Output the (x, y) coordinate of the center of the cell containing the given text.  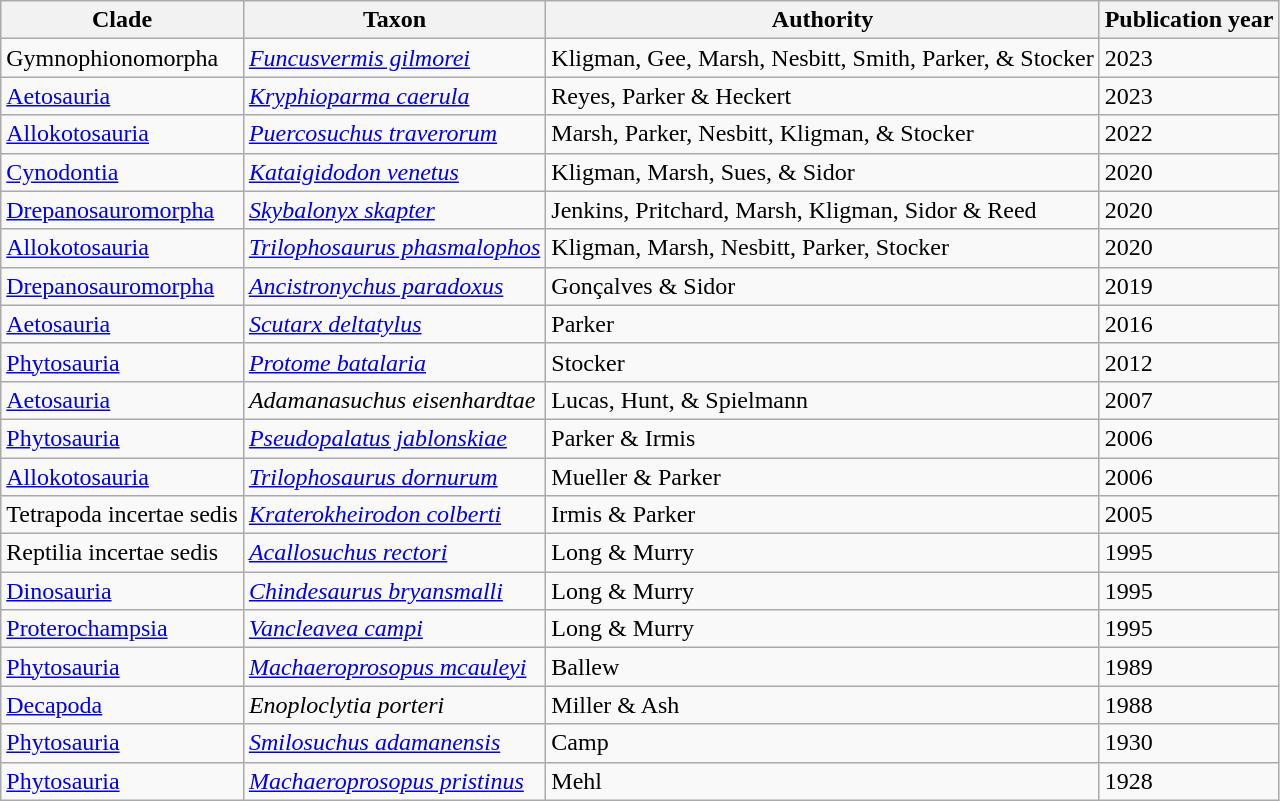
Machaeroprosopus mcauleyi (394, 667)
Skybalonyx skapter (394, 210)
Smilosuchus adamanensis (394, 743)
2007 (1189, 400)
2012 (1189, 362)
Parker & Irmis (822, 438)
Dinosauria (122, 591)
Kryphioparma caerula (394, 96)
Puercosuchus traverorum (394, 134)
Camp (822, 743)
Funcusvermis gilmorei (394, 58)
Jenkins, Pritchard, Marsh, Kligman, Sidor & Reed (822, 210)
Mehl (822, 781)
Lucas, Hunt, & Spielmann (822, 400)
Decapoda (122, 705)
Enoploclytia porteri (394, 705)
Kataigidodon venetus (394, 172)
2019 (1189, 286)
Clade (122, 20)
Ancistronychus paradoxus (394, 286)
Adamanasuchus eisenhardtae (394, 400)
1988 (1189, 705)
Irmis & Parker (822, 515)
Parker (822, 324)
Reptilia incertae sedis (122, 553)
Pseudopalatus jablonskiae (394, 438)
Miller & Ash (822, 705)
Trilophosaurus dornurum (394, 477)
1930 (1189, 743)
1928 (1189, 781)
Machaeroprosopus pristinus (394, 781)
Trilophosaurus phasmalophos (394, 248)
Tetrapoda incertae sedis (122, 515)
Cynodontia (122, 172)
Ballew (822, 667)
Reyes, Parker & Heckert (822, 96)
2016 (1189, 324)
Authority (822, 20)
Proterochampsia (122, 629)
Protome batalaria (394, 362)
Chindesaurus bryansmalli (394, 591)
Marsh, Parker, Nesbitt, Kligman, & Stocker (822, 134)
2022 (1189, 134)
Kligman, Gee, Marsh, Nesbitt, Smith, Parker, & Stocker (822, 58)
Gonçalves & Sidor (822, 286)
Acallosuchus rectori (394, 553)
Vancleavea campi (394, 629)
Scutarx deltatylus (394, 324)
Kligman, Marsh, Nesbitt, Parker, Stocker (822, 248)
Kraterokheirodon colberti (394, 515)
2005 (1189, 515)
Publication year (1189, 20)
Gymnophionomorpha (122, 58)
Mueller & Parker (822, 477)
Stocker (822, 362)
1989 (1189, 667)
Taxon (394, 20)
Kligman, Marsh, Sues, & Sidor (822, 172)
